Find where the given text appears and provide that cell's center as [x, y] coordinate. 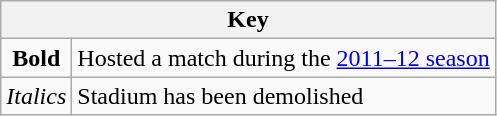
Italics [36, 96]
Hosted a match during the 2011–12 season [284, 58]
Stadium has been demolished [284, 96]
Key [248, 20]
Bold [36, 58]
